Identify which cell holds the provided text, then report its [X, Y] central coordinate. 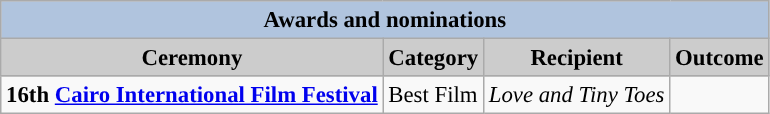
16th Cairo International Film Festival [192, 95]
Recipient [576, 58]
Outcome [720, 58]
Love and Tiny Toes [576, 95]
Best Film [433, 95]
Category [433, 58]
Ceremony [192, 58]
Awards and nominations [385, 20]
